Detect which cell encompasses the target text, then output its (x, y) center coordinate. 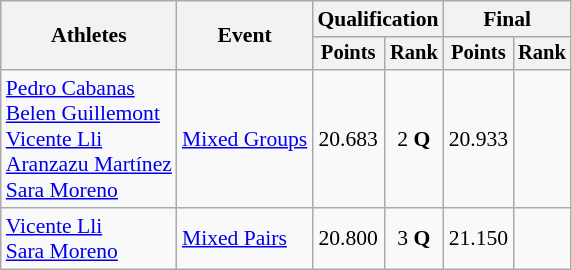
Pedro CabanasBelen GuillemontVicente LliAranzazu MartínezSara Moreno (89, 139)
3 Q (414, 238)
20.933 (478, 139)
Qualification (378, 19)
20.800 (348, 238)
Event (244, 36)
Vicente LliSara Moreno (89, 238)
Mixed Groups (244, 139)
Mixed Pairs (244, 238)
Athletes (89, 36)
21.150 (478, 238)
2 Q (414, 139)
20.683 (348, 139)
Final (508, 19)
